Scan for the cell matching the given text and deliver its (x, y) coordinate at center. 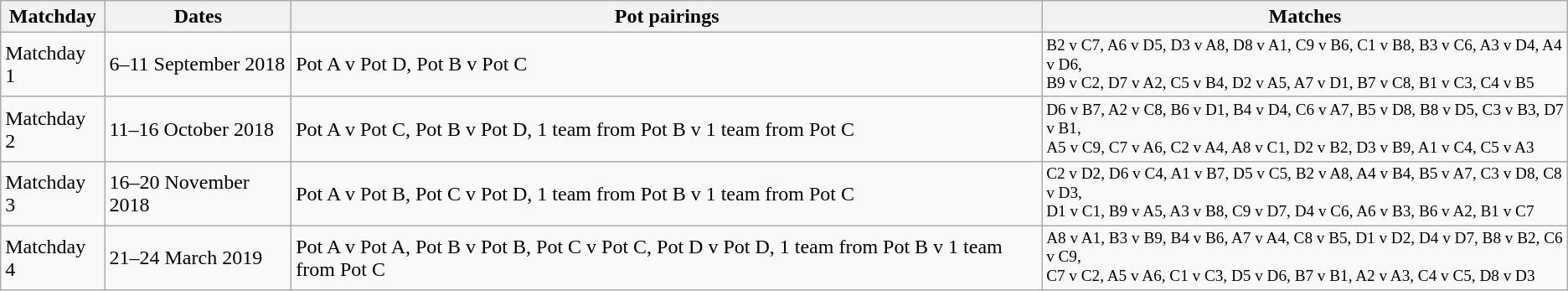
Matchday (53, 17)
Matchday 3 (53, 193)
Matches (1305, 17)
16–20 November 2018 (198, 193)
Pot A v Pot B, Pot C v Pot D, 1 team from Pot B v 1 team from Pot C (667, 193)
Matchday 2 (53, 129)
Dates (198, 17)
Matchday 4 (53, 258)
Pot A v Pot D, Pot B v Pot C (667, 65)
Matchday 1 (53, 65)
21–24 March 2019 (198, 258)
Pot A v Pot C, Pot B v Pot D, 1 team from Pot B v 1 team from Pot C (667, 129)
11–16 October 2018 (198, 129)
6–11 September 2018 (198, 65)
Pot pairings (667, 17)
Pot A v Pot A, Pot B v Pot B, Pot C v Pot C, Pot D v Pot D, 1 team from Pot B v 1 team from Pot C (667, 258)
